Search for the cell housing the specified text and yield its (X, Y) center coordinate. 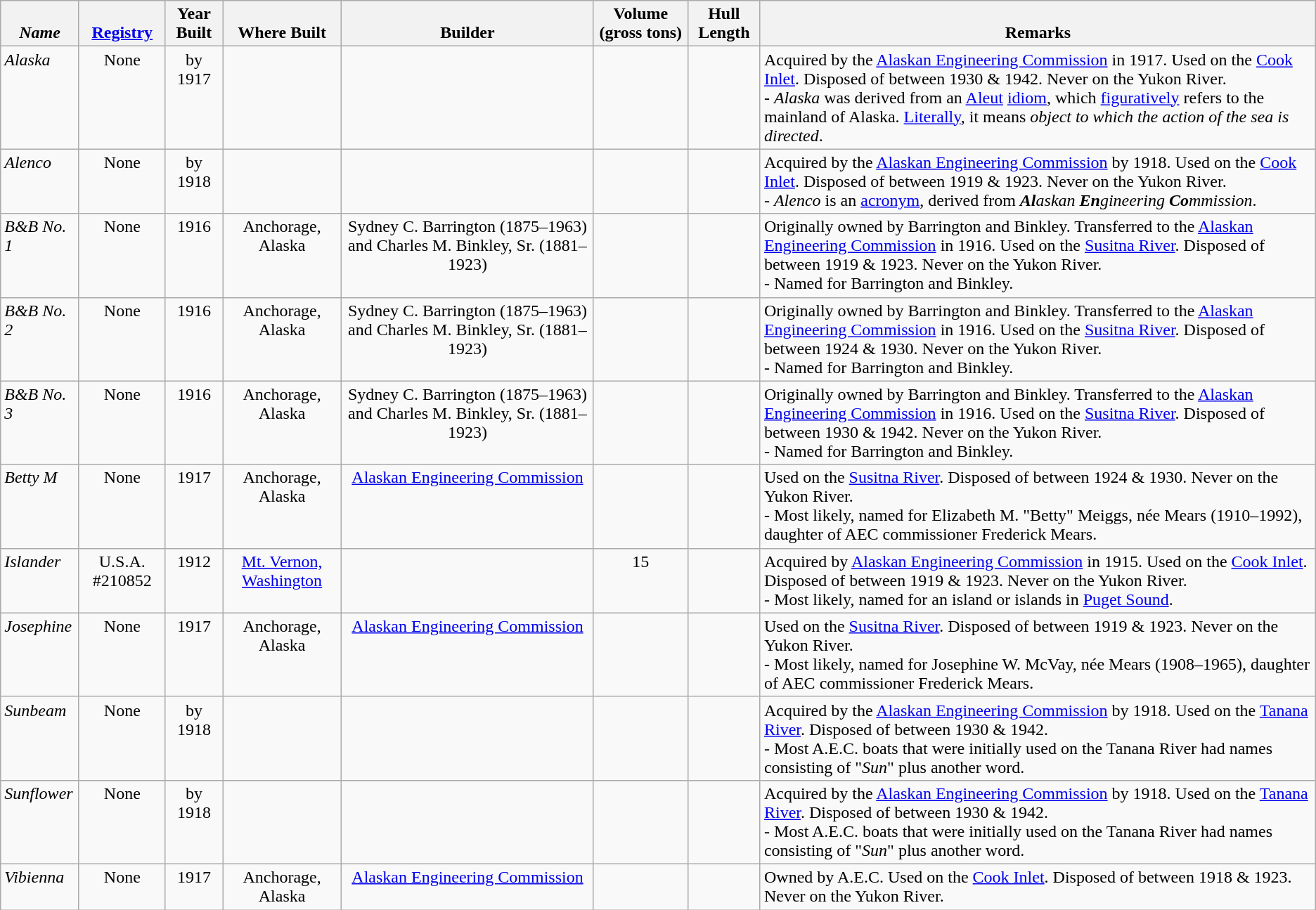
Where Built (283, 24)
15 (640, 580)
Remarks (1038, 24)
B&B No. 1 (40, 256)
Islander (40, 580)
1912 (194, 580)
Registry (122, 24)
by 1917 (194, 98)
Alenco (40, 181)
Name (40, 24)
B&B No. 2 (40, 339)
Alaska (40, 98)
Betty M (40, 506)
Hull Length (724, 24)
Josephine (40, 655)
U.S.A. #210852 (122, 580)
Sunflower (40, 822)
Year Built (194, 24)
Builder (468, 24)
Volume (gross tons) (640, 24)
Mt. Vernon, Washington (283, 580)
Vibienna (40, 887)
Sunbeam (40, 738)
B&B No. 3 (40, 423)
Owned by A.E.C. Used on the Cook Inlet. Disposed of between 1918 & 1923. Never on the Yukon River. (1038, 887)
